Search for the cell housing the specified text and yield its (X, Y) center coordinate. 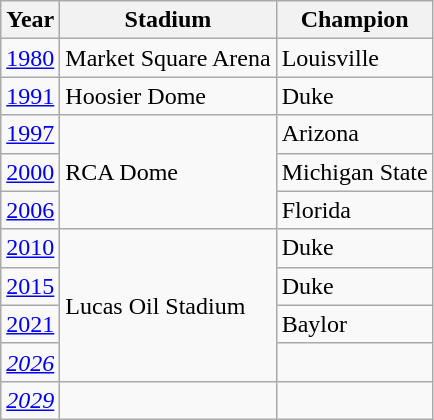
1997 (30, 134)
RCA Dome (168, 172)
1991 (30, 96)
2000 (30, 172)
Year (30, 20)
2021 (30, 324)
Baylor (354, 324)
Market Square Arena (168, 58)
1980 (30, 58)
Florida (354, 210)
2026 (30, 362)
Hoosier Dome (168, 96)
Stadium (168, 20)
Lucas Oil Stadium (168, 305)
2029 (30, 400)
Arizona (354, 134)
Louisville (354, 58)
2006 (30, 210)
Champion (354, 20)
Michigan State (354, 172)
2015 (30, 286)
2010 (30, 248)
